Provide the (X, Y) coordinate of the cell's center where the given text is located.  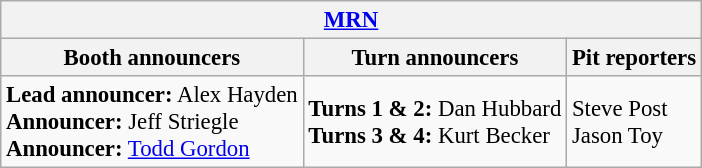
Lead announcer: Alex HaydenAnnouncer: Jeff StriegleAnnouncer: Todd Gordon (152, 122)
Booth announcers (152, 58)
Turns 1 & 2: Dan HubbardTurns 3 & 4: Kurt Becker (435, 122)
Turn announcers (435, 58)
Pit reporters (634, 58)
Steve PostJason Toy (634, 122)
MRN (352, 20)
